Provide the [X, Y] coordinate of the cell's center where the given text is located.  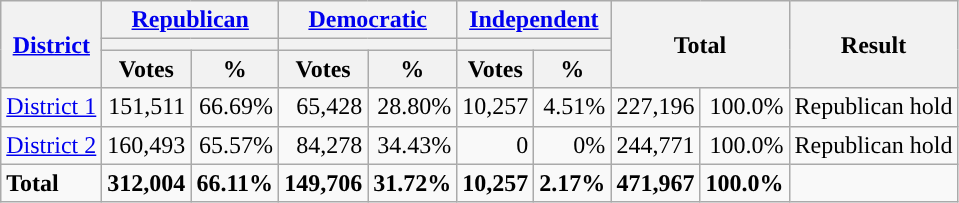
66.11% [235, 183]
District 1 [52, 107]
244,771 [656, 145]
66.69% [235, 107]
312,004 [146, 183]
District 2 [52, 145]
65.57% [235, 145]
Independent [534, 20]
0% [572, 145]
Democratic [368, 20]
149,706 [324, 183]
65,428 [324, 107]
31.72% [412, 183]
28.80% [412, 107]
4.51% [572, 107]
34.43% [412, 145]
District [52, 44]
Result [874, 44]
84,278 [324, 145]
0 [496, 145]
151,511 [146, 107]
2.17% [572, 183]
160,493 [146, 145]
227,196 [656, 107]
Republican [190, 20]
471,967 [656, 183]
